Search for the cell housing the specified text and yield its [X, Y] center coordinate. 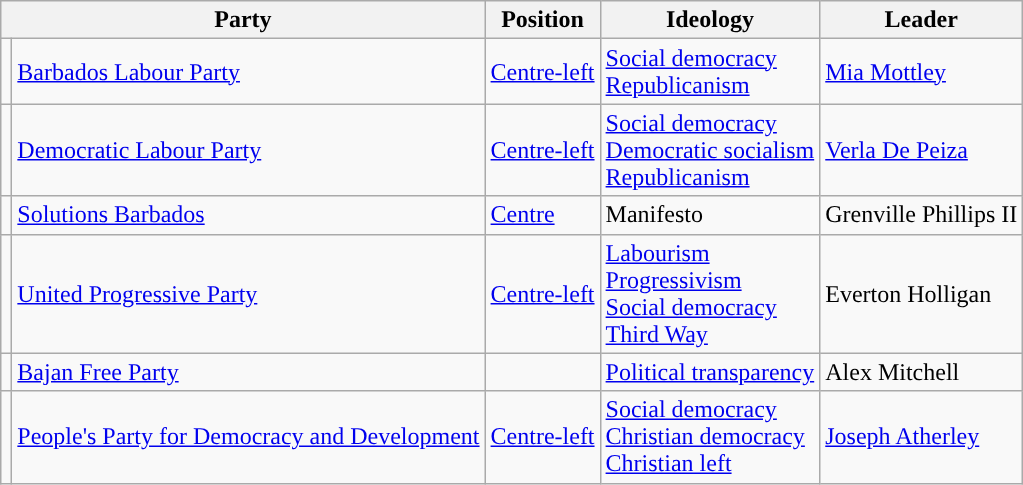
Manifesto [710, 215]
United Progressive Party [248, 294]
Ideology [710, 20]
Democratic Labour Party [248, 150]
LabourismProgressivismSocial democracyThird Way [710, 294]
Everton Holligan [922, 294]
Alex Mitchell [922, 372]
Verla De Peiza [922, 150]
Party [243, 20]
Social democracyChristian democracyChristian left [710, 437]
Barbados Labour Party [248, 72]
Social democracyDemocratic socialismRepublicanism [710, 150]
Political transparency [710, 372]
Position [542, 20]
Leader [922, 20]
People's Party for Democracy and Development [248, 437]
Solutions Barbados [248, 215]
Joseph Atherley [922, 437]
Centre [542, 215]
Bajan Free Party [248, 372]
Grenville Phillips II [922, 215]
Social democracyRepublicanism [710, 72]
Mia Mottley [922, 72]
